Locate the cell with the specified text and output its (X, Y) center coordinate. 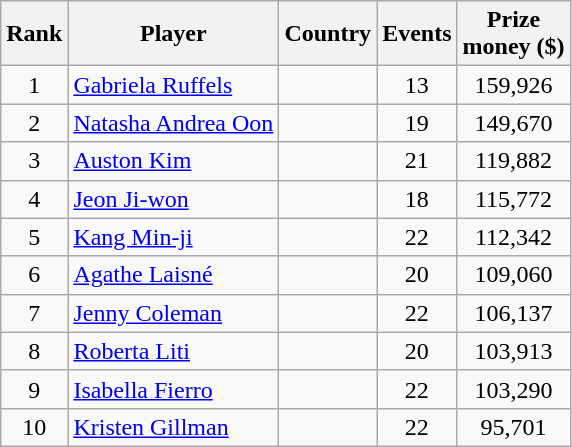
Jenny Coleman (174, 313)
8 (34, 351)
159,926 (514, 85)
6 (34, 275)
Country (328, 34)
13 (417, 85)
9 (34, 389)
2 (34, 123)
Prize money ($) (514, 34)
149,670 (514, 123)
1 (34, 85)
18 (417, 199)
Gabriela Ruffels (174, 85)
Natasha Andrea Oon (174, 123)
Events (417, 34)
119,882 (514, 161)
Isabella Fierro (174, 389)
4 (34, 199)
95,701 (514, 427)
19 (417, 123)
Auston Kim (174, 161)
109,060 (514, 275)
Jeon Ji-won (174, 199)
115,772 (514, 199)
103,290 (514, 389)
Player (174, 34)
10 (34, 427)
5 (34, 237)
Roberta Liti (174, 351)
106,137 (514, 313)
103,913 (514, 351)
Kang Min-ji (174, 237)
Kristen Gillman (174, 427)
Rank (34, 34)
Agathe Laisné (174, 275)
7 (34, 313)
3 (34, 161)
112,342 (514, 237)
21 (417, 161)
